Search for the cell housing the specified text and yield its (x, y) center coordinate. 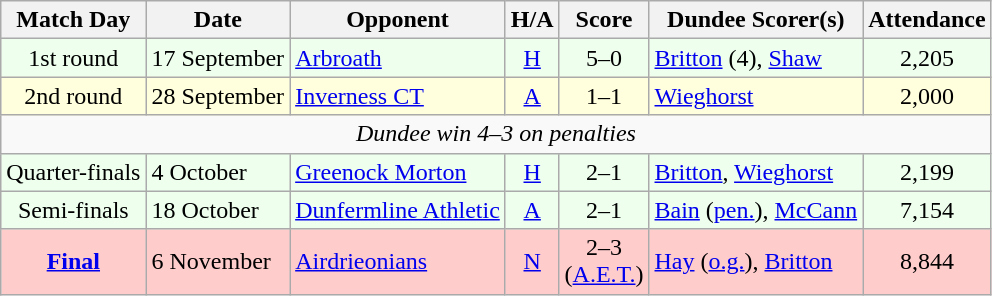
Dundee win 4–3 on penalties (496, 134)
6 November (218, 262)
8,844 (927, 262)
7,154 (927, 210)
Semi-finals (74, 210)
Dundee Scorer(s) (756, 20)
2,199 (927, 172)
2–3(A.E.T.) (604, 262)
Attendance (927, 20)
2,205 (927, 58)
Arbroath (398, 58)
Wieghorst (756, 96)
Date (218, 20)
Inverness CT (398, 96)
Greenock Morton (398, 172)
Dunfermline Athletic (398, 210)
H/A (532, 20)
4 October (218, 172)
1–1 (604, 96)
Opponent (398, 20)
Britton, Wieghorst (756, 172)
18 October (218, 210)
17 September (218, 58)
Hay (o.g.), Britton (756, 262)
28 September (218, 96)
Quarter-finals (74, 172)
Bain (pen.), McCann (756, 210)
Britton (4), Shaw (756, 58)
N (532, 262)
Final (74, 262)
Airdrieonians (398, 262)
Score (604, 20)
2,000 (927, 96)
1st round (74, 58)
2nd round (74, 96)
5–0 (604, 58)
Match Day (74, 20)
